Return the (X, Y) coordinate for the center point of the cell that contains the specified text.  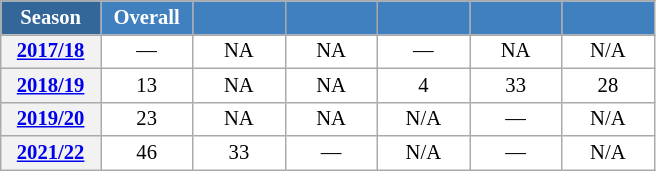
Season (51, 17)
2021/22 (51, 153)
2017/18 (51, 51)
Overall (146, 17)
2018/19 (51, 85)
23 (146, 119)
46 (146, 153)
2019/20 (51, 119)
4 (423, 85)
13 (146, 85)
28 (608, 85)
